Return the (X, Y) coordinate for the center point of the cell that contains the specified text.  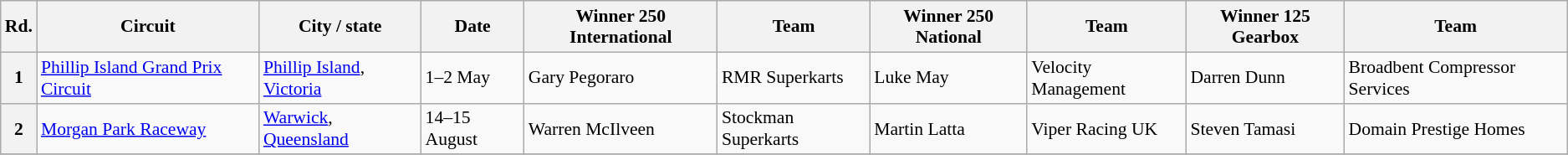
14–15 August (473, 129)
Broadbent Compressor Services (1456, 77)
Rd. (18, 27)
Gary Pegoraro (621, 77)
Domain Prestige Homes (1456, 129)
2 (18, 129)
City / state (340, 27)
Martin Latta (948, 129)
1–2 May (473, 77)
Circuit (148, 27)
Winner 250 International (621, 27)
Phillip Island, Victoria (340, 77)
1 (18, 77)
Warren McIlveen (621, 129)
Stockman Superkarts (794, 129)
Darren Dunn (1264, 77)
Viper Racing UK (1106, 129)
Winner 250 National (948, 27)
Phillip Island Grand Prix Circuit (148, 77)
RMR Superkarts (794, 77)
Luke May (948, 77)
Velocity Management (1106, 77)
Warwick, Queensland (340, 129)
Winner 125 Gearbox (1264, 27)
Steven Tamasi (1264, 129)
Date (473, 27)
Morgan Park Raceway (148, 129)
